Locate the cell with the specified text and output its [X, Y] center coordinate. 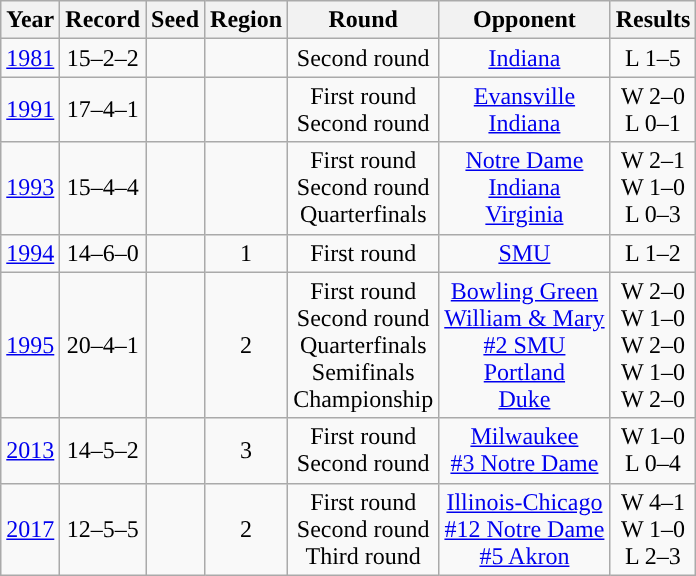
SMU [524, 253]
Region [246, 20]
2013 [30, 450]
Milwaukee#3 Notre Dame [524, 450]
1 [246, 253]
L 1–5 [653, 58]
1993 [30, 188]
Indiana [524, 58]
1991 [30, 110]
14–5–2 [103, 450]
First roundSecond roundThird round [364, 529]
Notre DameIndianaVirginia [524, 188]
12–5–5 [103, 529]
W 2–0L 0–1 [653, 110]
20–4–1 [103, 345]
W 2–1W 1–0L 0–3 [653, 188]
14–6–0 [103, 253]
Record [103, 20]
1995 [30, 345]
3 [246, 450]
First roundSecond roundQuarterfinalsSemifinalsChampionship [364, 345]
EvansvilleIndiana [524, 110]
Bowling GreenWilliam & Mary#2 SMUPortlandDuke [524, 345]
W 1–0L 0–4 [653, 450]
First roundSecond roundQuarterfinals [364, 188]
1994 [30, 253]
2017 [30, 529]
Seed [176, 20]
15–4–4 [103, 188]
W 4–1W 1–0 L 2–3 [653, 529]
Opponent [524, 20]
17–4–1 [103, 110]
L 1–2 [653, 253]
First round [364, 253]
Round [364, 20]
Second round [364, 58]
W 2–0W 1–0W 2–0W 1–0W 2–0 [653, 345]
Illinois-Chicago#12 Notre Dame#5 Akron [524, 529]
1981 [30, 58]
Results [653, 20]
15–2–2 [103, 58]
Year [30, 20]
